Determine the (x, y) coordinate at the center of the cell enclosing the given text.  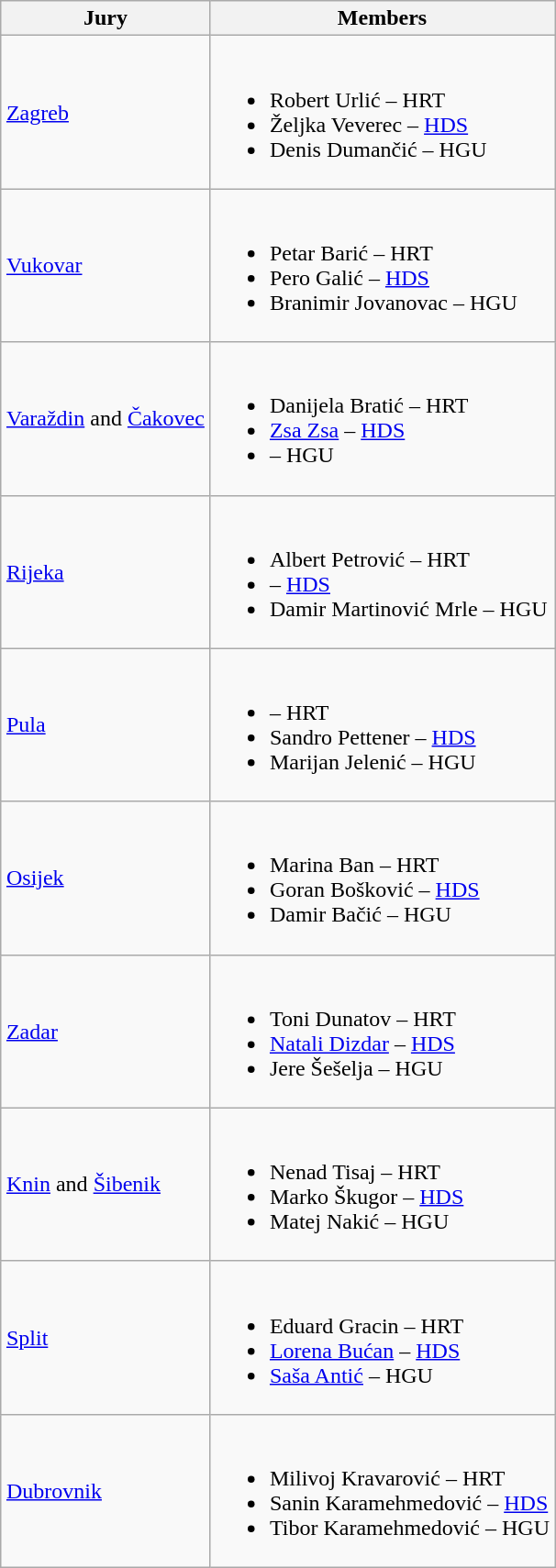
Pula (105, 724)
Osijek (105, 878)
Split (105, 1337)
Knin and Šibenik (105, 1185)
Marina Ban – HRTGoran Bošković – HDSDamir Bačić – HGU (382, 878)
Toni Dunatov – HRTNatali Dizdar – HDSJere Šešelja – HGU (382, 1031)
Dubrovnik (105, 1491)
Zagreb (105, 112)
Zadar (105, 1031)
Rijeka (105, 572)
Nenad Tisaj – HRTMarko Škugor – HDSMatej Nakić – HGU (382, 1185)
Jury (105, 18)
Petar Barić – HRTPero Galić – HDSBranimir Jovanovac – HGU (382, 266)
Albert Petrović – HRT – HDSDamir Martinović Mrle – HGU (382, 572)
Eduard Gracin – HRTLorena Bućan – HDSSaša Antić – HGU (382, 1337)
– HRTSandro Pettener – HDSMarijan Jelenić – HGU (382, 724)
Milivoj Kravarović – HRTSanin Karamehmedović – HDSTibor Karamehmedović – HGU (382, 1491)
Varaždin and Čakovec (105, 418)
Danijela Bratić – HRTZsa Zsa – HDS – HGU (382, 418)
Robert Urlić – HRTŽeljka Veverec – HDSDenis Dumančić – HGU (382, 112)
Members (382, 18)
Vukovar (105, 266)
